Search for the cell housing the specified text and yield its [X, Y] center coordinate. 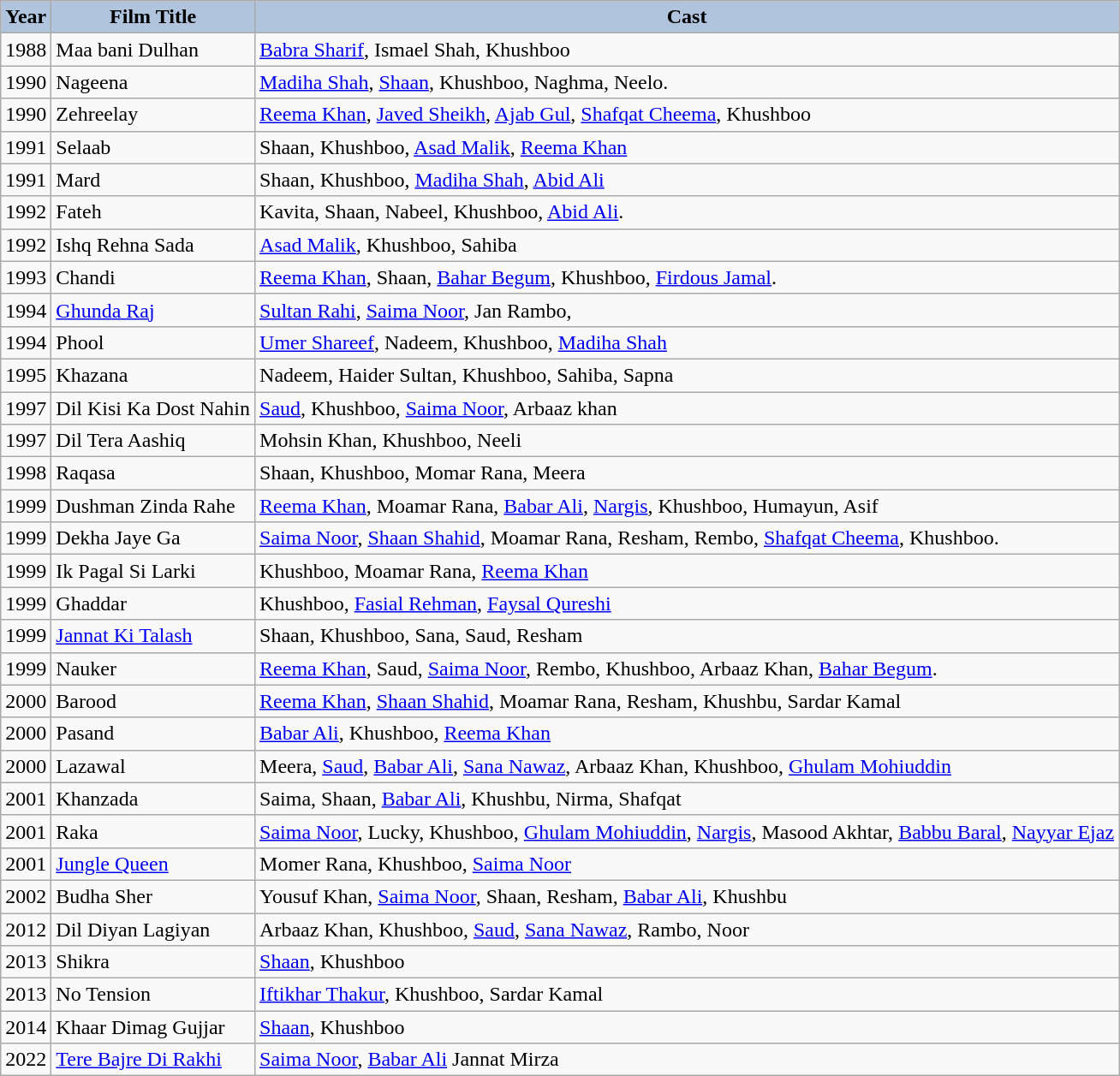
Khaar Dimag Gujjar [153, 1027]
Saima Noor, Shaan Shahid, Moamar Rana, Resham, Rembo, Shafqat Cheema, Khushboo. [687, 538]
1995 [26, 375]
Shaan, Khushboo, Sana, Saud, Resham [687, 636]
Khushboo, Fasial Rehman, Faysal Qureshi [687, 603]
Shaan, Khushboo, Madiha Shah, Abid Ali [687, 180]
Madiha Shah, Shaan, Khushboo, Naghma, Neelo. [687, 82]
Dekha Jaye Ga [153, 538]
Sultan Rahi, Saima Noor, Jan Rambo, [687, 310]
Shaan, Khushboo, Momar Rana, Meera [687, 473]
Year [26, 17]
2012 [26, 929]
Momer Rana, Khushboo, Saima Noor [687, 864]
Dil Diyan Lagiyan [153, 929]
Barood [153, 701]
Ik Pagal Si Larki [153, 571]
Khushboo, Moamar Rana, Reema Khan [687, 571]
Cast [687, 17]
Zehreelay [153, 115]
Shaan, Khushboo, Asad Malik, Reema Khan [687, 147]
Chandi [153, 277]
Raka [153, 831]
Asad Malik, Khushboo, Sahiba [687, 245]
1988 [26, 50]
Mohsin Khan, Khushboo, Neeli [687, 441]
Meera, Saud, Babar Ali, Sana Nawaz, Arbaaz Khan, Khushboo, Ghulam Mohiuddin [687, 766]
Jannat Ki Talash [153, 636]
Iftikhar Thakur, Khushboo, Sardar Kamal [687, 995]
Maa bani Dulhan [153, 50]
2014 [26, 1027]
Reema Khan, Saud, Saima Noor, Rembo, Khushboo, Arbaaz Khan, Bahar Begum. [687, 669]
2022 [26, 1060]
Reema Khan, Javed Sheikh, Ajab Gul, Shafqat Cheema, Khushboo [687, 115]
Nadeem, Haider Sultan, Khushboo, Sahiba, Sapna [687, 375]
Babar Ali, Khushboo, Reema Khan [687, 734]
Kavita, Shaan, Nabeel, Khushboo, Abid Ali. [687, 212]
Film Title [153, 17]
Selaab [153, 147]
Dushman Zinda Rahe [153, 506]
Ghunda Raj [153, 310]
Dil Tera Aashiq [153, 441]
Shikra [153, 962]
Reema Khan, Shaan Shahid, Moamar Rana, Resham, Khushbu, Sardar Kamal [687, 701]
Khanzada [153, 799]
Ishq Rehna Sada [153, 245]
Reema Khan, Moamar Rana, Babar Ali, Nargis, Khushboo, Humayun, Asif [687, 506]
Nageena [153, 82]
1993 [26, 277]
1998 [26, 473]
2002 [26, 896]
Yousuf Khan, Saima Noor, Shaan, Resham, Babar Ali, Khushbu [687, 896]
Saud, Khushboo, Saima Noor, Arbaaz khan [687, 408]
Mard [153, 180]
Fateh [153, 212]
Budha Sher [153, 896]
Phool [153, 342]
Ghaddar [153, 603]
Khazana [153, 375]
Lazawal [153, 766]
Saima Noor, Babar Ali Jannat Mirza [687, 1060]
Raqasa [153, 473]
Arbaaz Khan, Khushboo, Saud, Sana Nawaz, Rambo, Noor [687, 929]
Nauker [153, 669]
Reema Khan, Shaan, Bahar Begum, Khushboo, Firdous Jamal. [687, 277]
Jungle Queen [153, 864]
Tere Bajre Di Rakhi [153, 1060]
Umer Shareef, Nadeem, Khushboo, Madiha Shah [687, 342]
No Tension [153, 995]
Pasand [153, 734]
Saima Noor, Lucky, Khushboo, Ghulam Mohiuddin, Nargis, Masood Akhtar, Babbu Baral, Nayyar Ejaz [687, 831]
Babra Sharif, Ismael Shah, Khushboo [687, 50]
Dil Kisi Ka Dost Nahin [153, 408]
Saima, Shaan, Babar Ali, Khushbu, Nirma, Shafqat [687, 799]
